Detect which cell encompasses the target text, then output its (x, y) center coordinate. 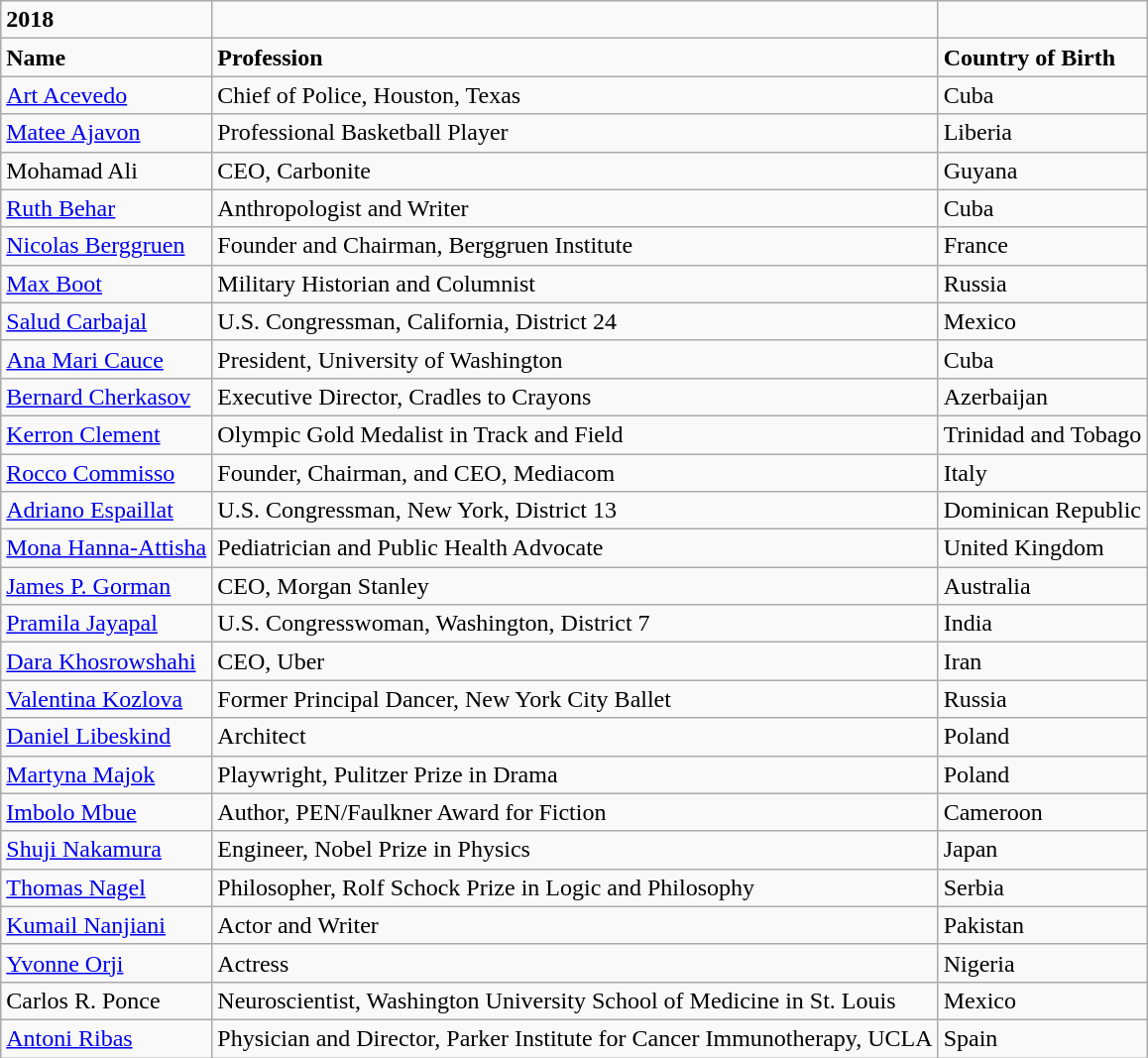
Philosopher, Rolf Schock Prize in Logic and Philosophy (575, 887)
Pediatrician and Public Health Advocate (575, 548)
Actress (575, 963)
Iran (1043, 661)
Art Acevedo (107, 95)
Mona Hanna-Attisha (107, 548)
Valentina Kozlova (107, 699)
Actor and Writer (575, 925)
Mohamad Ali (107, 171)
Profession (575, 58)
Imbolo Mbue (107, 812)
James P. Gorman (107, 586)
Pramila Jayapal (107, 624)
CEO, Uber (575, 661)
Thomas Nagel (107, 887)
Dominican Republic (1043, 511)
Matee Ajavon (107, 133)
Daniel Libeskind (107, 737)
France (1043, 246)
Professional Basketball Player (575, 133)
Physician and Director, Parker Institute for Cancer Immunotherapy, UCLA (575, 1038)
Guyana (1043, 171)
Salud Carbajal (107, 321)
Olympic Gold Medalist in Track and Field (575, 434)
Bernard Cherkasov (107, 397)
Rocco Commisso (107, 473)
Dara Khosrowshahi (107, 661)
Author, PEN/Faulkner Award for Fiction (575, 812)
Former Principal Dancer, New York City Ballet (575, 699)
Founder and Chairman, Berggruen Institute (575, 246)
U.S. Congressman, California, District 24 (575, 321)
Adriano Espaillat (107, 511)
Azerbaijan (1043, 397)
Liberia (1043, 133)
Shuji Nakamura (107, 850)
Ana Mari Cauce (107, 359)
Spain (1043, 1038)
Founder, Chairman, and CEO, Mediacom (575, 473)
India (1043, 624)
Military Historian and Columnist (575, 284)
Country of Birth (1043, 58)
Chief of Police, Houston, Texas (575, 95)
Max Boot (107, 284)
CEO, Morgan Stanley (575, 586)
Japan (1043, 850)
Playwright, Pulitzer Prize in Drama (575, 774)
United Kingdom (1043, 548)
Italy (1043, 473)
Nicolas Berggruen (107, 246)
Antoni Ribas (107, 1038)
Engineer, Nobel Prize in Physics (575, 850)
Architect (575, 737)
2018 (107, 20)
Anthropologist and Writer (575, 208)
Martyna Majok (107, 774)
CEO, Carbonite (575, 171)
Executive Director, Cradles to Crayons (575, 397)
Name (107, 58)
Carlos R. Ponce (107, 1000)
Pakistan (1043, 925)
Trinidad and Tobago (1043, 434)
Ruth Behar (107, 208)
Australia (1043, 586)
U.S. Congressman, New York, District 13 (575, 511)
Kumail Nanjiani (107, 925)
U.S. Congresswoman, Washington, District 7 (575, 624)
Serbia (1043, 887)
President, University of Washington (575, 359)
Nigeria (1043, 963)
Yvonne Orji (107, 963)
Neuroscientist, Washington University School of Medicine in St. Louis (575, 1000)
Kerron Clement (107, 434)
Cameroon (1043, 812)
